From the cell containing the given text, extract its center point as (x, y) coordinate. 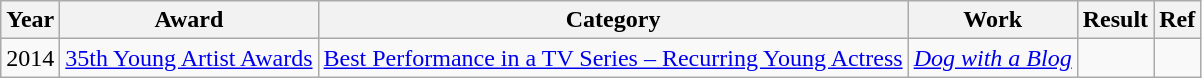
35th Young Artist Awards (189, 58)
Award (189, 20)
Category (613, 20)
Year (30, 20)
Best Performance in a TV Series – Recurring Young Actress (613, 58)
2014 (30, 58)
Ref (1178, 20)
Dog with a Blog (992, 58)
Work (992, 20)
Result (1115, 20)
